For the text-containing cell, return its midpoint in (X, Y) coordinate format. 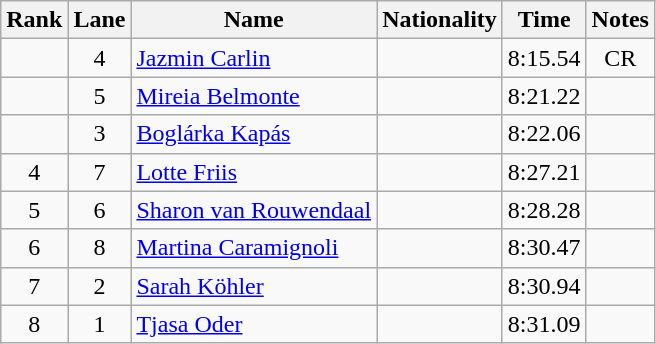
8:27.21 (544, 172)
8:30.47 (544, 248)
Time (544, 20)
Sarah Köhler (254, 286)
8:28.28 (544, 210)
3 (100, 134)
Lane (100, 20)
Name (254, 20)
Notes (620, 20)
8:15.54 (544, 58)
Sharon van Rouwendaal (254, 210)
8:31.09 (544, 324)
Boglárka Kapás (254, 134)
Martina Caramignoli (254, 248)
Lotte Friis (254, 172)
8:30.94 (544, 286)
Jazmin Carlin (254, 58)
2 (100, 286)
1 (100, 324)
8:22.06 (544, 134)
CR (620, 58)
Mireia Belmonte (254, 96)
Tjasa Oder (254, 324)
Rank (34, 20)
8:21.22 (544, 96)
Nationality (440, 20)
